For the text-containing cell, return its midpoint in (x, y) coordinate format. 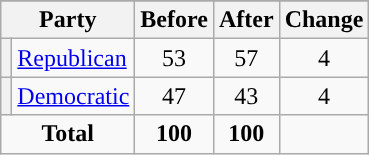
Total (68, 134)
47 (174, 96)
After (246, 20)
53 (174, 58)
43 (246, 96)
Party (68, 20)
Republican (74, 58)
Before (174, 20)
Democratic (74, 96)
57 (246, 58)
Change (324, 20)
